Detect which cell encompasses the target text, then output its (X, Y) center coordinate. 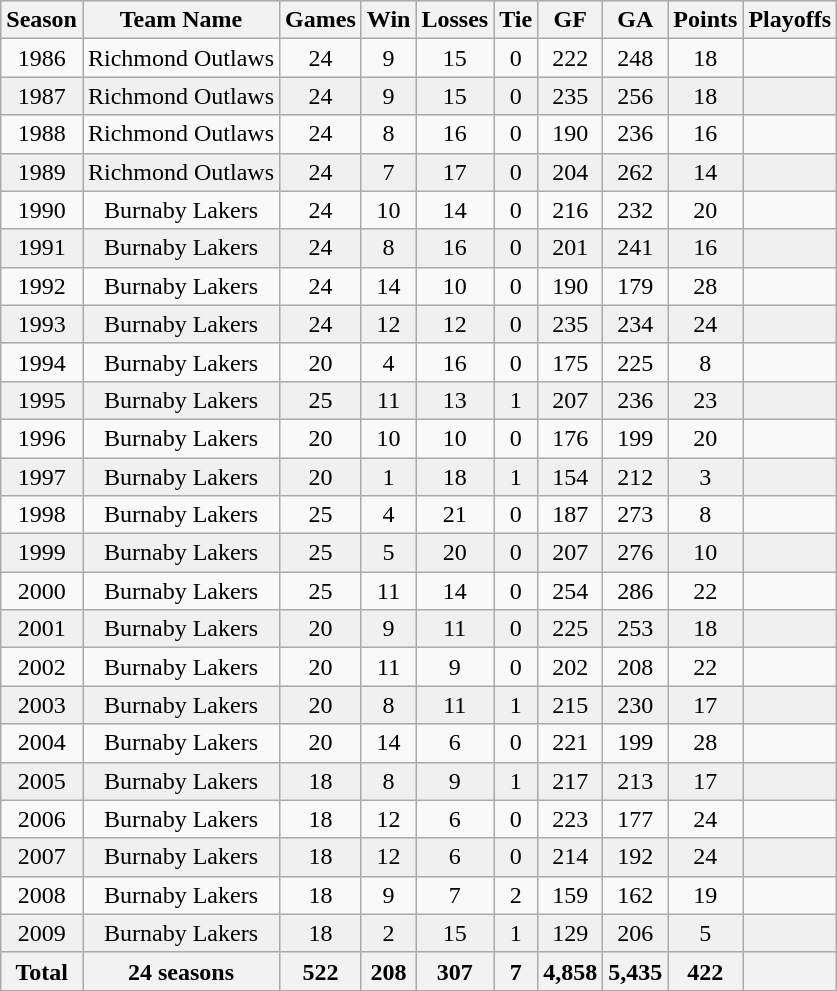
216 (570, 210)
176 (570, 438)
1993 (42, 324)
Win (388, 20)
1987 (42, 96)
230 (636, 705)
154 (570, 477)
GF (570, 20)
2000 (42, 591)
23 (706, 400)
24 seasons (180, 971)
213 (636, 781)
2002 (42, 667)
286 (636, 591)
307 (455, 971)
159 (570, 895)
217 (570, 781)
177 (636, 819)
2003 (42, 705)
3 (706, 477)
1986 (42, 58)
222 (570, 58)
162 (636, 895)
276 (636, 553)
1988 (42, 134)
212 (636, 477)
202 (570, 667)
Season (42, 20)
204 (570, 172)
Playoffs (790, 20)
1989 (42, 172)
Total (42, 971)
256 (636, 96)
1997 (42, 477)
175 (570, 362)
1995 (42, 400)
273 (636, 515)
262 (636, 172)
522 (321, 971)
254 (570, 591)
1991 (42, 248)
GA (636, 20)
206 (636, 933)
214 (570, 857)
5,435 (636, 971)
179 (636, 286)
2008 (42, 895)
1996 (42, 438)
21 (455, 515)
1992 (42, 286)
Team Name (180, 20)
253 (636, 629)
1998 (42, 515)
2009 (42, 933)
234 (636, 324)
201 (570, 248)
221 (570, 743)
223 (570, 819)
Points (706, 20)
2005 (42, 781)
241 (636, 248)
4,858 (570, 971)
232 (636, 210)
192 (636, 857)
215 (570, 705)
19 (706, 895)
422 (706, 971)
2001 (42, 629)
2006 (42, 819)
1999 (42, 553)
13 (455, 400)
2007 (42, 857)
1994 (42, 362)
Tie (516, 20)
2004 (42, 743)
1990 (42, 210)
Losses (455, 20)
129 (570, 933)
Games (321, 20)
248 (636, 58)
187 (570, 515)
